Pinpoint the cell where the given text exists, returning its [X, Y] midpoint coordinate. 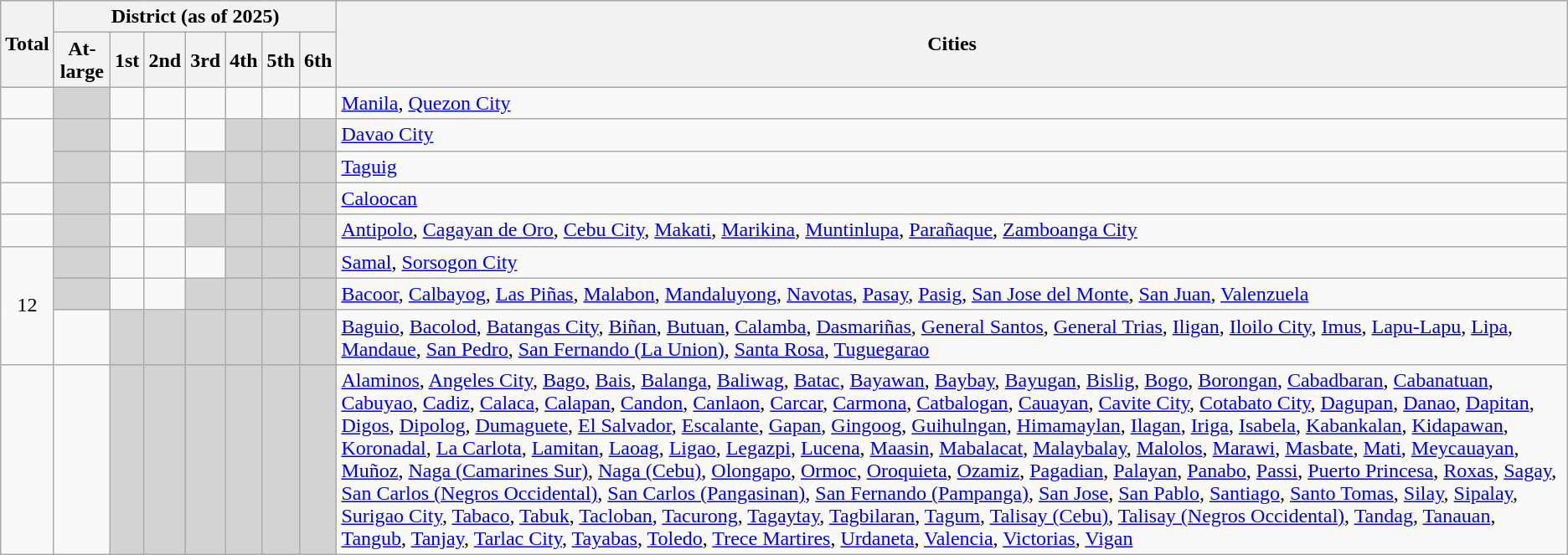
1st [126, 60]
Davao City [952, 135]
2nd [165, 60]
4th [244, 60]
3rd [206, 60]
Cities [952, 44]
Bacoor, Calbayog, Las Piñas, Malabon, Mandaluyong, Navotas, Pasay, Pasig, San Jose del Monte, San Juan, Valenzuela [952, 294]
Antipolo, Cagayan de Oro, Cebu City, Makati, Marikina, Muntinlupa, Parañaque, Zamboanga City [952, 230]
Manila, Quezon City [952, 103]
12 [28, 305]
Caloocan [952, 198]
5th [281, 60]
District (as of 2025) [195, 17]
Taguig [952, 167]
Total [28, 44]
6th [317, 60]
Samal, Sorsogon City [952, 262]
At-large [82, 60]
